Return the [x, y] coordinate for the center point of the cell that contains the specified text.  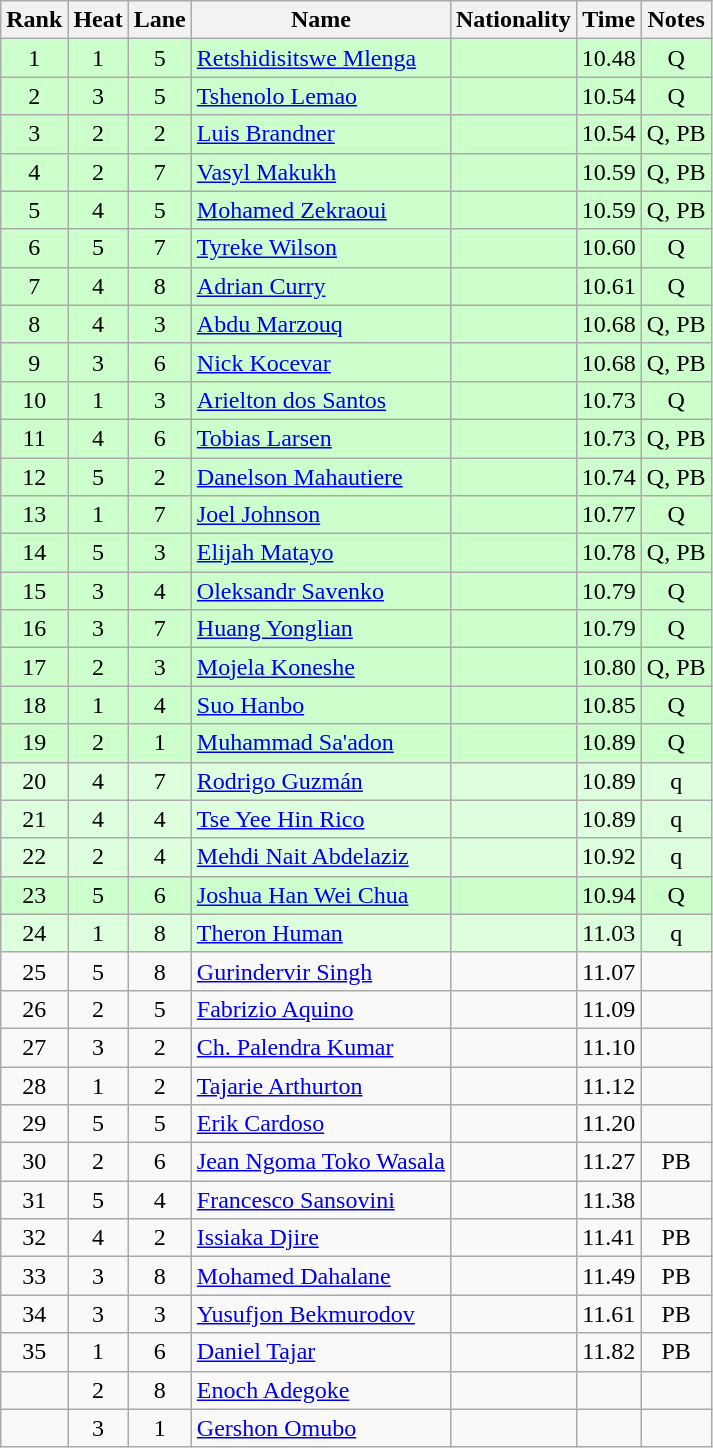
11.07 [608, 971]
Issiaka Djire [320, 1238]
11 [34, 438]
10.80 [608, 667]
11.41 [608, 1238]
33 [34, 1276]
11.38 [608, 1200]
11.03 [608, 933]
Suo Hanbo [320, 705]
11.49 [608, 1276]
11.12 [608, 1085]
Oleksandr Savenko [320, 591]
Daniel Tajar [320, 1352]
11.09 [608, 1009]
Nick Kocevar [320, 362]
10.48 [608, 58]
Arielton dos Santos [320, 400]
29 [34, 1124]
32 [34, 1238]
14 [34, 553]
Luis Brandner [320, 134]
Huang Yonglian [320, 629]
Tobias Larsen [320, 438]
10.74 [608, 477]
13 [34, 515]
10.94 [608, 895]
24 [34, 933]
Rank [34, 20]
18 [34, 705]
Name [320, 20]
Theron Human [320, 933]
Time [608, 20]
Enoch Adegoke [320, 1390]
Rodrigo Guzmán [320, 781]
Joshua Han Wei Chua [320, 895]
Elijah Matayo [320, 553]
Muhammad Sa'adon [320, 743]
15 [34, 591]
17 [34, 667]
Tshenolo Lemao [320, 96]
10.60 [608, 248]
11.61 [608, 1314]
Mohamed Dahalane [320, 1276]
Lane [160, 20]
Erik Cardoso [320, 1124]
Retshidisitswe Mlenga [320, 58]
10.77 [608, 515]
11.10 [608, 1047]
11.82 [608, 1352]
Abdu Marzouq [320, 324]
16 [34, 629]
10.61 [608, 286]
Danelson Mahautiere [320, 477]
Mehdi Nait Abdelaziz [320, 857]
Mohamed Zekraoui [320, 210]
Vasyl Makukh [320, 172]
27 [34, 1047]
Gershon Omubo [320, 1428]
28 [34, 1085]
21 [34, 819]
11.27 [608, 1162]
11.20 [608, 1124]
Tyreke Wilson [320, 248]
10 [34, 400]
25 [34, 971]
10.85 [608, 705]
Fabrizio Aquino [320, 1009]
30 [34, 1162]
20 [34, 781]
35 [34, 1352]
34 [34, 1314]
Tajarie Arthurton [320, 1085]
9 [34, 362]
Yusufjon Bekmurodov [320, 1314]
Ch. Palendra Kumar [320, 1047]
Heat [98, 20]
Jean Ngoma Toko Wasala [320, 1162]
Mojela Koneshe [320, 667]
Francesco Sansovini [320, 1200]
12 [34, 477]
Joel Johnson [320, 515]
22 [34, 857]
Notes [676, 20]
10.78 [608, 553]
31 [34, 1200]
19 [34, 743]
Tse Yee Hin Rico [320, 819]
Gurindervir Singh [320, 971]
10.92 [608, 857]
Nationality [513, 20]
23 [34, 895]
Adrian Curry [320, 286]
26 [34, 1009]
